Locate the cell with the specified text and output its [X, Y] center coordinate. 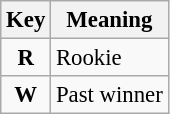
Rookie [110, 58]
R [26, 58]
Meaning [110, 20]
Key [26, 20]
Past winner [110, 95]
W [26, 95]
